Determine the (x, y) coordinate at the center of the cell enclosing the given text.  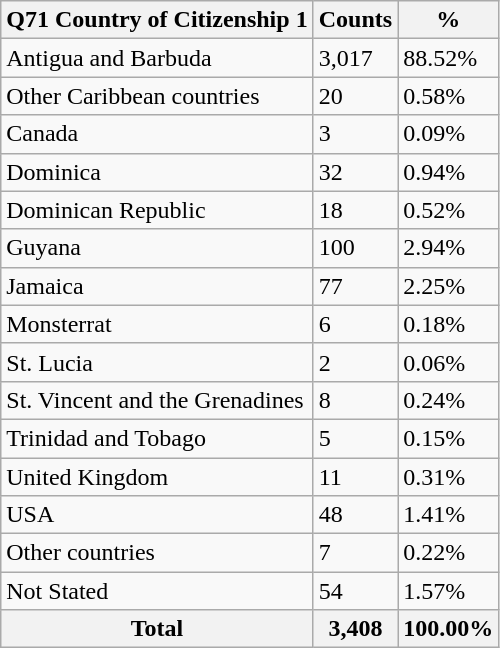
0.94% (448, 172)
18 (355, 210)
3,408 (355, 629)
Total (157, 629)
Jamaica (157, 286)
Trinidad and Tobago (157, 438)
Monsterrat (157, 324)
77 (355, 286)
8 (355, 400)
100.00% (448, 629)
3,017 (355, 58)
Dominica (157, 172)
Dominican Republic (157, 210)
United Kingdom (157, 477)
Not Stated (157, 591)
St. Lucia (157, 362)
0.18% (448, 324)
100 (355, 248)
2.25% (448, 286)
Other countries (157, 553)
Other Caribbean countries (157, 96)
20 (355, 96)
Counts (355, 20)
0.09% (448, 134)
54 (355, 591)
Q71 Country of Citizenship 1 (157, 20)
2 (355, 362)
32 (355, 172)
48 (355, 515)
0.52% (448, 210)
Guyana (157, 248)
7 (355, 553)
1.41% (448, 515)
1.57% (448, 591)
6 (355, 324)
0.24% (448, 400)
0.15% (448, 438)
11 (355, 477)
88.52% (448, 58)
0.31% (448, 477)
Antigua and Barbuda (157, 58)
5 (355, 438)
USA (157, 515)
0.06% (448, 362)
Canada (157, 134)
0.58% (448, 96)
% (448, 20)
3 (355, 134)
St. Vincent and the Grenadines (157, 400)
2.94% (448, 248)
0.22% (448, 553)
